For the text-containing cell, return its midpoint in [x, y] coordinate format. 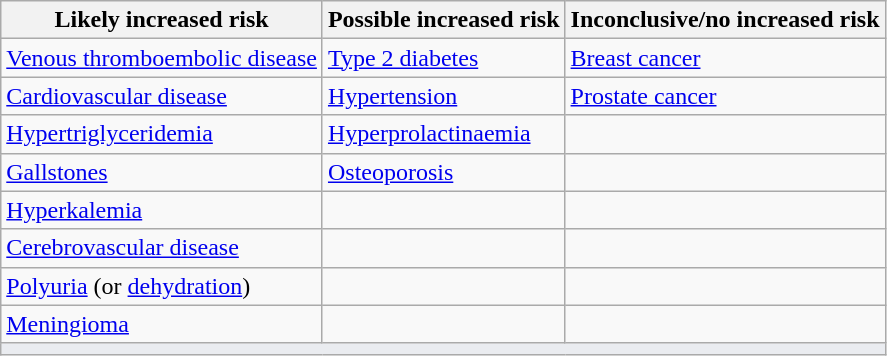
Hyperkalemia [162, 210]
Possible increased risk [444, 20]
Hypertension [444, 96]
Meningioma [162, 324]
Osteoporosis [444, 172]
Type 2 diabetes [444, 58]
Polyuria (or dehydration) [162, 286]
Likely increased risk [162, 20]
Breast cancer [725, 58]
Prostate cancer [725, 96]
Inconclusive/no increased risk [725, 20]
Hyperprolactinaemia [444, 134]
Cerebrovascular disease [162, 248]
Gallstones [162, 172]
Venous thromboembolic disease [162, 58]
Hypertriglyceridemia [162, 134]
Cardiovascular disease [162, 96]
